Output the (X, Y) coordinate of the center of the cell containing the given text.  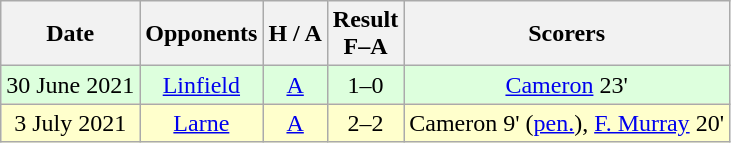
Date (70, 34)
1–0 (365, 85)
Larne (202, 123)
Cameron 9' (pen.), F. Murray 20' (567, 123)
H / A (295, 34)
3 July 2021 (70, 123)
Opponents (202, 34)
ResultF–A (365, 34)
30 June 2021 (70, 85)
Cameron 23' (567, 85)
2–2 (365, 123)
Linfield (202, 85)
Scorers (567, 34)
